Search for the cell housing the specified text and yield its [X, Y] center coordinate. 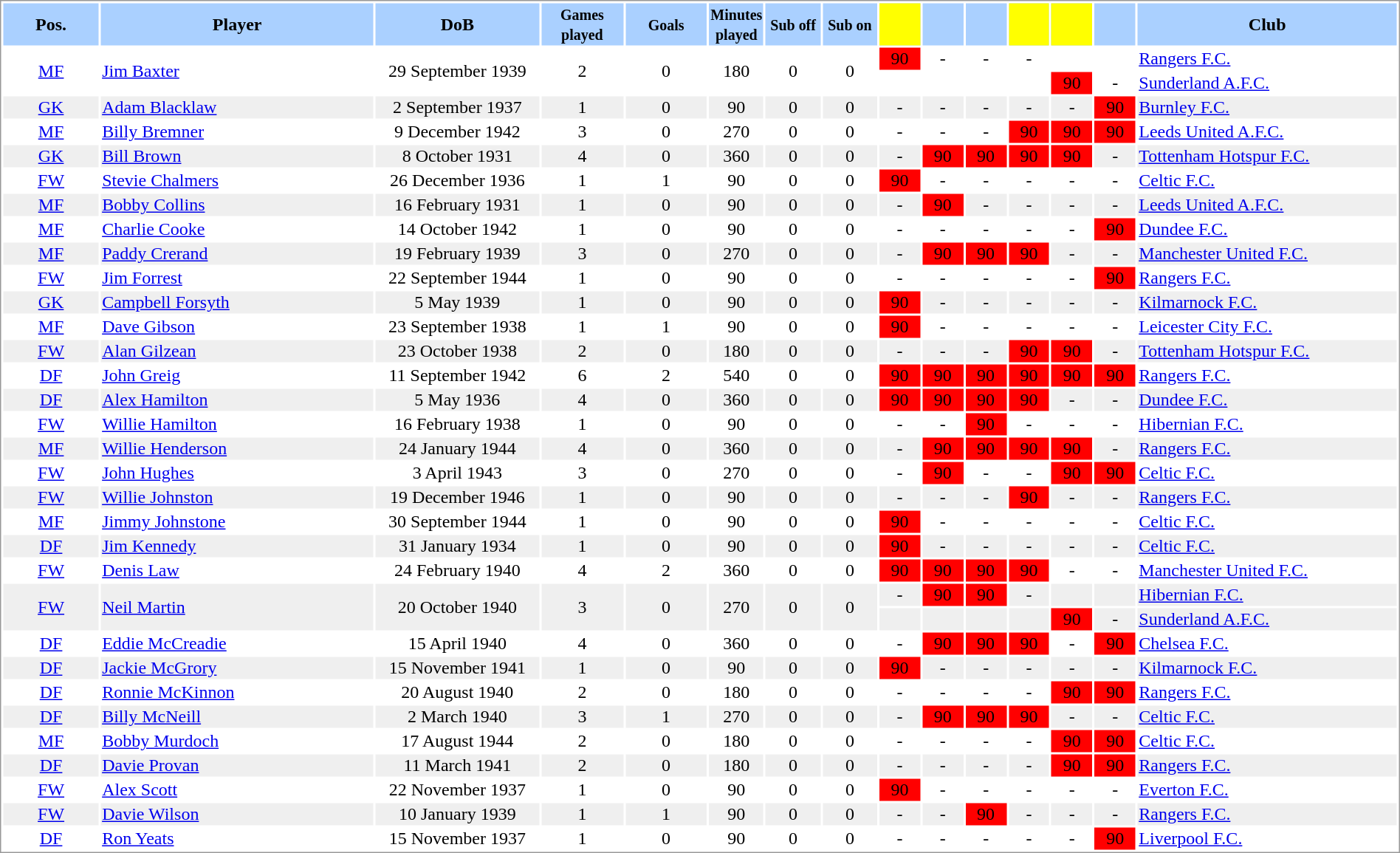
20 August 1940 [458, 692]
Davie Wilson [238, 815]
3 April 1943 [458, 473]
Neil Martin [238, 607]
Burnley F.C. [1267, 107]
29 September 1939 [458, 71]
Charlie Cooke [238, 230]
Alex Scott [238, 789]
John Hughes [238, 473]
Bobby Collins [238, 205]
22 November 1937 [458, 789]
Jim Forrest [238, 278]
19 February 1939 [458, 253]
Club [1267, 24]
Everton F.C. [1267, 789]
Goals [666, 24]
Gamesplayed [582, 24]
23 October 1938 [458, 351]
Billy Bremner [238, 132]
540 [736, 376]
Adam Blacklaw [238, 107]
26 December 1936 [458, 181]
Sub off [793, 24]
Ronnie McKinnon [238, 692]
Liverpool F.C. [1267, 838]
Dave Gibson [238, 327]
Alex Hamilton [238, 400]
15 November 1941 [458, 668]
2 March 1940 [458, 717]
Billy McNeill [238, 717]
16 February 1938 [458, 425]
15 April 1940 [458, 643]
5 May 1939 [458, 302]
5 May 1936 [458, 400]
11 March 1941 [458, 766]
Davie Provan [238, 766]
Pos. [50, 24]
24 February 1940 [458, 571]
16 February 1931 [458, 205]
14 October 1942 [458, 230]
Bobby Murdoch [238, 741]
19 December 1946 [458, 497]
17 August 1944 [458, 741]
8 October 1931 [458, 156]
Bill Brown [238, 156]
Jim Kennedy [238, 546]
24 January 1944 [458, 448]
John Greig [238, 376]
Willie Henderson [238, 448]
Willie Johnston [238, 497]
Jackie McGrory [238, 668]
Jim Baxter [238, 71]
Minutesplayed [736, 24]
Sub on [850, 24]
Campbell Forsyth [238, 302]
Chelsea F.C. [1267, 643]
Alan Gilzean [238, 351]
Denis Law [238, 571]
22 September 1944 [458, 278]
11 September 1942 [458, 376]
10 January 1939 [458, 815]
Paddy Crerand [238, 253]
6 [582, 376]
23 September 1938 [458, 327]
DoB [458, 24]
15 November 1937 [458, 838]
2 September 1937 [458, 107]
Jimmy Johnstone [238, 522]
Eddie McCreadie [238, 643]
30 September 1944 [458, 522]
31 January 1934 [458, 546]
Leicester City F.C. [1267, 327]
20 October 1940 [458, 607]
9 December 1942 [458, 132]
Player [238, 24]
Willie Hamilton [238, 425]
Ron Yeats [238, 838]
Stevie Chalmers [238, 181]
